Extract the [x, y] coordinate from the center of the cell holding the provided text.  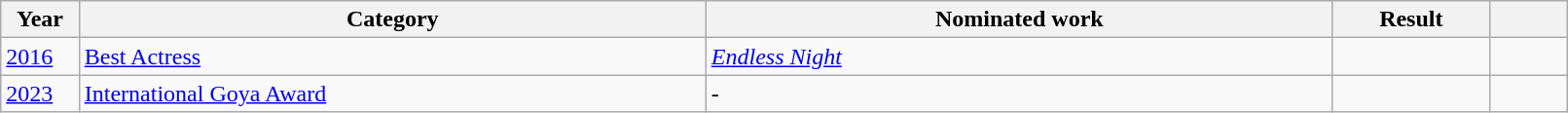
Result [1411, 19]
2023 [40, 94]
Endless Night [1019, 56]
International Goya Award [392, 94]
2016 [40, 56]
Year [40, 19]
Category [392, 19]
Nominated work [1019, 19]
- [1019, 94]
Best Actress [392, 56]
